Scan for the cell matching the given text and deliver its (x, y) coordinate at center. 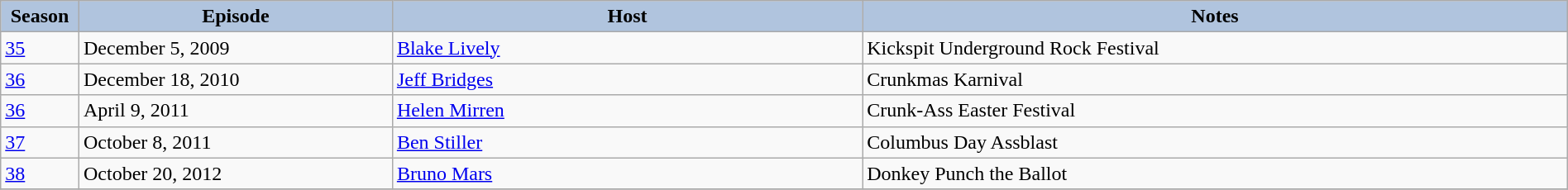
December 5, 2009 (235, 48)
Kickspit Underground Rock Festival (1216, 48)
Host (627, 17)
October 8, 2011 (235, 142)
Blake Lively (627, 48)
Notes (1216, 17)
Ben Stiller (627, 142)
37 (40, 142)
Bruno Mars (627, 173)
October 20, 2012 (235, 173)
December 18, 2010 (235, 79)
Crunkmas Karnival (1216, 79)
Columbus Day Assblast (1216, 142)
Helen Mirren (627, 111)
Jeff Bridges (627, 79)
Crunk-Ass Easter Festival (1216, 111)
35 (40, 48)
Episode (235, 17)
April 9, 2011 (235, 111)
Season (40, 17)
38 (40, 173)
Donkey Punch the Ballot (1216, 173)
